Detect which cell encompasses the target text, then output its (X, Y) center coordinate. 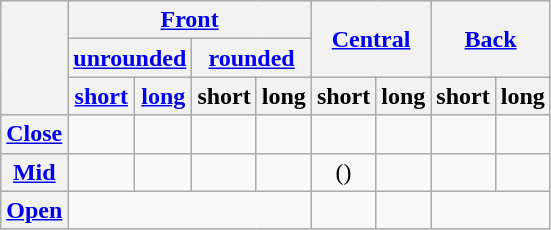
rounded (252, 58)
Close (34, 134)
Open (34, 210)
Back (490, 39)
Central (370, 39)
() (343, 172)
Front (190, 20)
unrounded (130, 58)
Mid (34, 172)
